Search for the cell housing the specified text and yield its (X, Y) center coordinate. 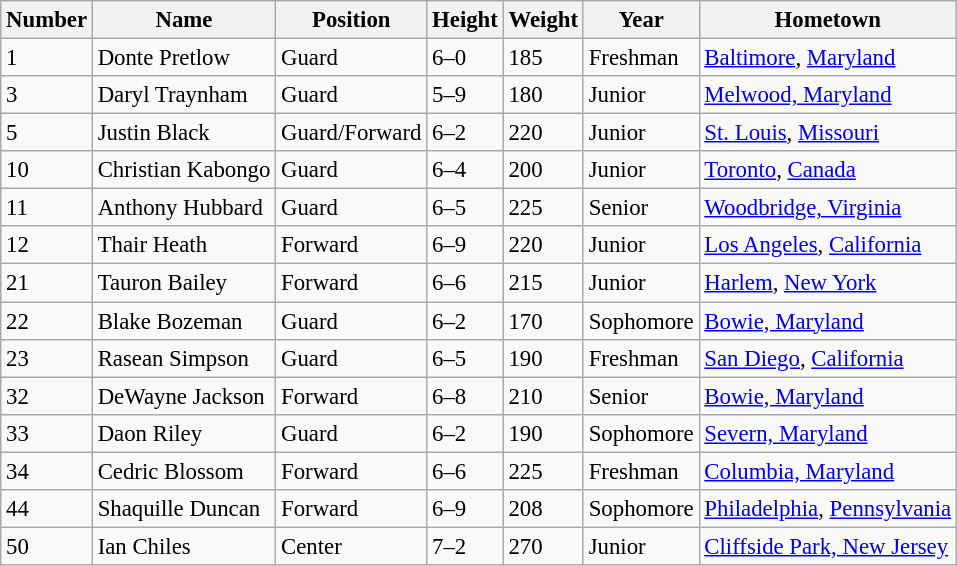
5 (47, 133)
Thair Heath (184, 245)
6–8 (465, 396)
Toronto, Canada (828, 170)
Rasean Simpson (184, 358)
21 (47, 283)
DeWayne Jackson (184, 396)
Harlem, New York (828, 283)
Tauron Bailey (184, 283)
Melwood, Maryland (828, 95)
Hometown (828, 20)
Justin Black (184, 133)
San Diego, California (828, 358)
170 (543, 321)
Height (465, 20)
180 (543, 95)
5–9 (465, 95)
200 (543, 170)
Donte Pretlow (184, 58)
Weight (543, 20)
215 (543, 283)
185 (543, 58)
50 (47, 546)
Guard/Forward (352, 133)
32 (47, 396)
33 (47, 433)
Woodbridge, Virginia (828, 208)
Philadelphia, Pennsylvania (828, 509)
Severn, Maryland (828, 433)
Los Angeles, California (828, 245)
270 (543, 546)
Ian Chiles (184, 546)
Year (641, 20)
6–0 (465, 58)
6–4 (465, 170)
Columbia, Maryland (828, 471)
34 (47, 471)
3 (47, 95)
St. Louis, Missouri (828, 133)
23 (47, 358)
7–2 (465, 546)
1 (47, 58)
Christian Kabongo (184, 170)
11 (47, 208)
Name (184, 20)
Center (352, 546)
Daon Riley (184, 433)
Shaquille Duncan (184, 509)
Position (352, 20)
44 (47, 509)
12 (47, 245)
Cliffside Park, New Jersey (828, 546)
Baltimore, Maryland (828, 58)
Cedric Blossom (184, 471)
10 (47, 170)
210 (543, 396)
Blake Bozeman (184, 321)
Daryl Traynham (184, 95)
22 (47, 321)
Number (47, 20)
208 (543, 509)
Anthony Hubbard (184, 208)
